Determine the (x, y) coordinate at the center of the cell enclosing the given text.  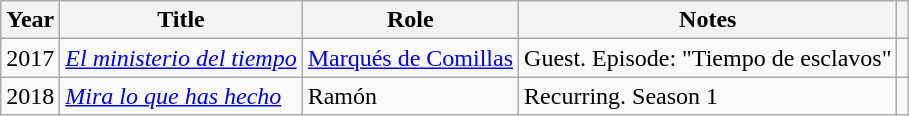
Guest. Episode: "Tiempo de esclavos" (708, 58)
2017 (30, 58)
Role (410, 20)
Title (181, 20)
El ministerio del tiempo (181, 58)
Year (30, 20)
Notes (708, 20)
Recurring. Season 1 (708, 96)
2018 (30, 96)
Marqués de Comillas (410, 58)
Ramón (410, 96)
Mira lo que has hecho (181, 96)
